From the cell containing the given text, extract its center point as (X, Y) coordinate. 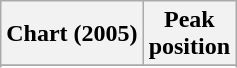
Peakposition (189, 34)
Chart (2005) (72, 34)
